Detect which cell encompasses the target text, then output its (X, Y) center coordinate. 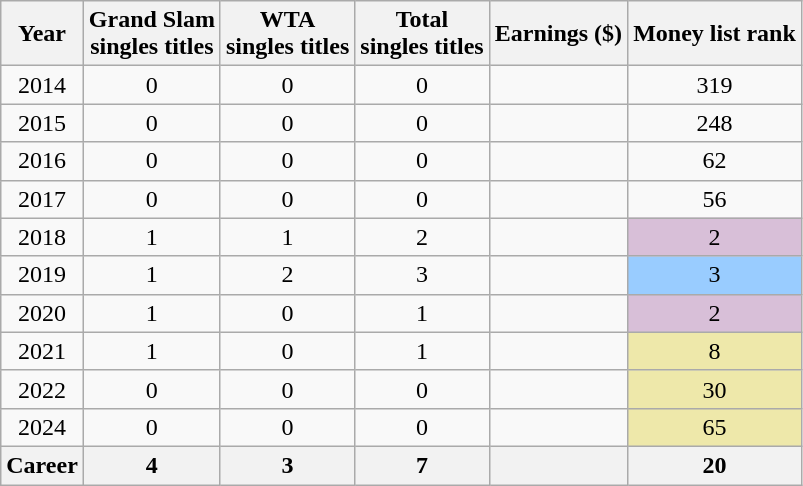
4 (152, 465)
2021 (42, 351)
2020 (42, 313)
8 (715, 351)
2015 (42, 123)
7 (422, 465)
65 (715, 427)
Money list rank (715, 34)
2016 (42, 161)
2022 (42, 389)
56 (715, 199)
2014 (42, 85)
2024 (42, 427)
319 (715, 85)
WTAsingles titles (287, 34)
248 (715, 123)
2017 (42, 199)
20 (715, 465)
2019 (42, 275)
Totalsingles titles (422, 34)
Year (42, 34)
Career (42, 465)
30 (715, 389)
62 (715, 161)
2018 (42, 237)
Grand Slamsingles titles (152, 34)
Earnings ($) (558, 34)
